For the text-containing cell, return its midpoint in (x, y) coordinate format. 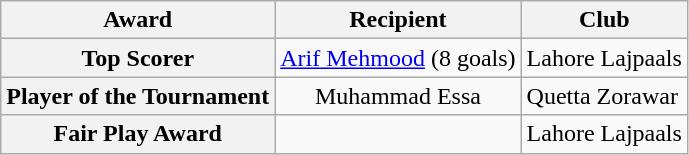
Top Scorer (138, 58)
Club (604, 20)
Player of the Tournament (138, 96)
Award (138, 20)
Fair Play Award (138, 134)
Quetta Zorawar (604, 96)
Recipient (398, 20)
Arif Mehmood (8 goals) (398, 58)
Muhammad Essa (398, 96)
